Scan for the cell matching the given text and deliver its (X, Y) coordinate at center. 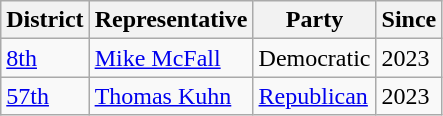
Democratic (314, 58)
Party (314, 20)
Republican (314, 96)
8th (45, 58)
57th (45, 96)
Representative (171, 20)
Since (409, 20)
District (45, 20)
Mike McFall (171, 58)
Thomas Kuhn (171, 96)
